Scan for the cell matching the given text and deliver its (x, y) coordinate at center. 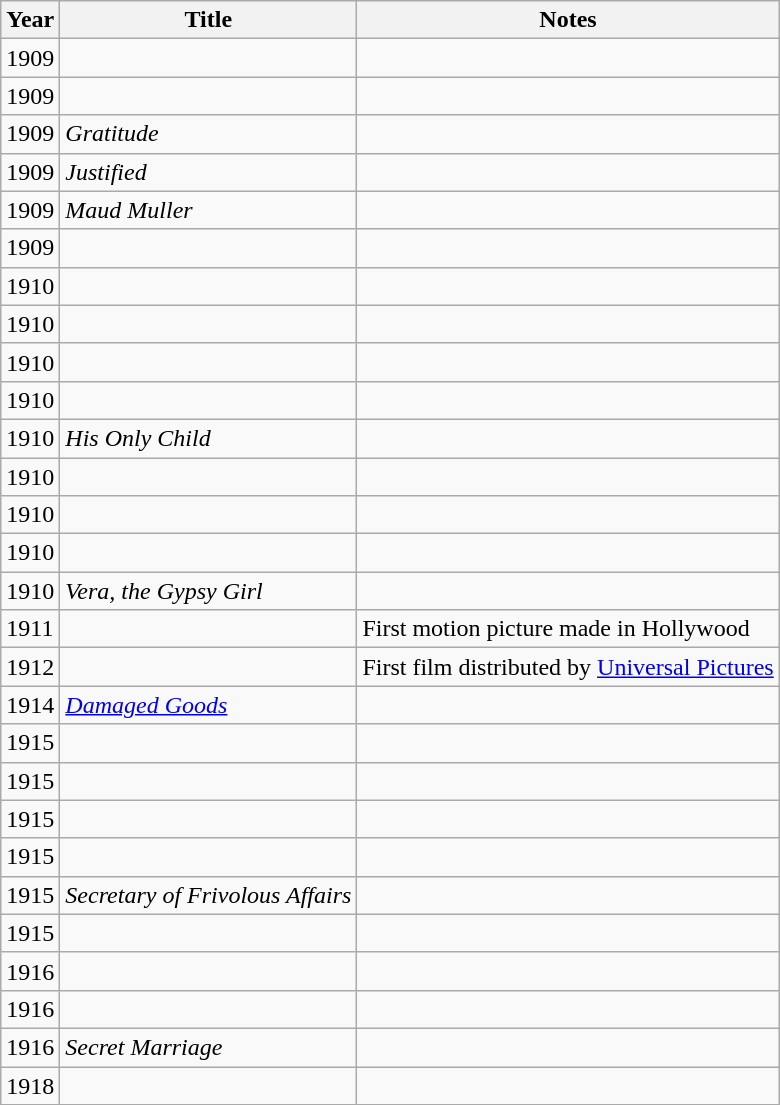
Damaged Goods (208, 705)
1911 (30, 629)
1918 (30, 1085)
Vera, the Gypsy Girl (208, 591)
1912 (30, 667)
Secretary of Frivolous Affairs (208, 895)
Title (208, 20)
His Only Child (208, 438)
First motion picture made in Hollywood (568, 629)
Secret Marriage (208, 1047)
Maud Muller (208, 210)
Year (30, 20)
First film distributed by Universal Pictures (568, 667)
Justified (208, 172)
Notes (568, 20)
1914 (30, 705)
Gratitude (208, 134)
